Determine the [x, y] coordinate at the center of the cell enclosing the given text.  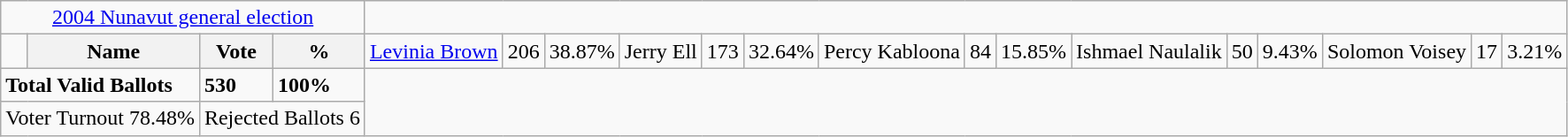
Rejected Ballots 6 [281, 118]
17 [1487, 51]
Voter Turnout 78.48% [101, 118]
15.85% [1034, 51]
100% [319, 85]
9.43% [1290, 51]
38.87% [582, 51]
530 [235, 85]
Levinia Brown [434, 51]
Solomon Voisey [1396, 51]
Jerry Ell [660, 51]
% [319, 51]
Vote [235, 51]
50 [1242, 51]
3.21% [1534, 51]
Ishmael Naulalik [1149, 51]
2004 Nunavut general election [183, 18]
84 [980, 51]
173 [722, 51]
Name [113, 51]
Percy Kabloona [892, 51]
32.64% [780, 51]
206 [524, 51]
Total Valid Ballots [101, 85]
